Determine the (X, Y) coordinate at the center of the cell enclosing the given text.  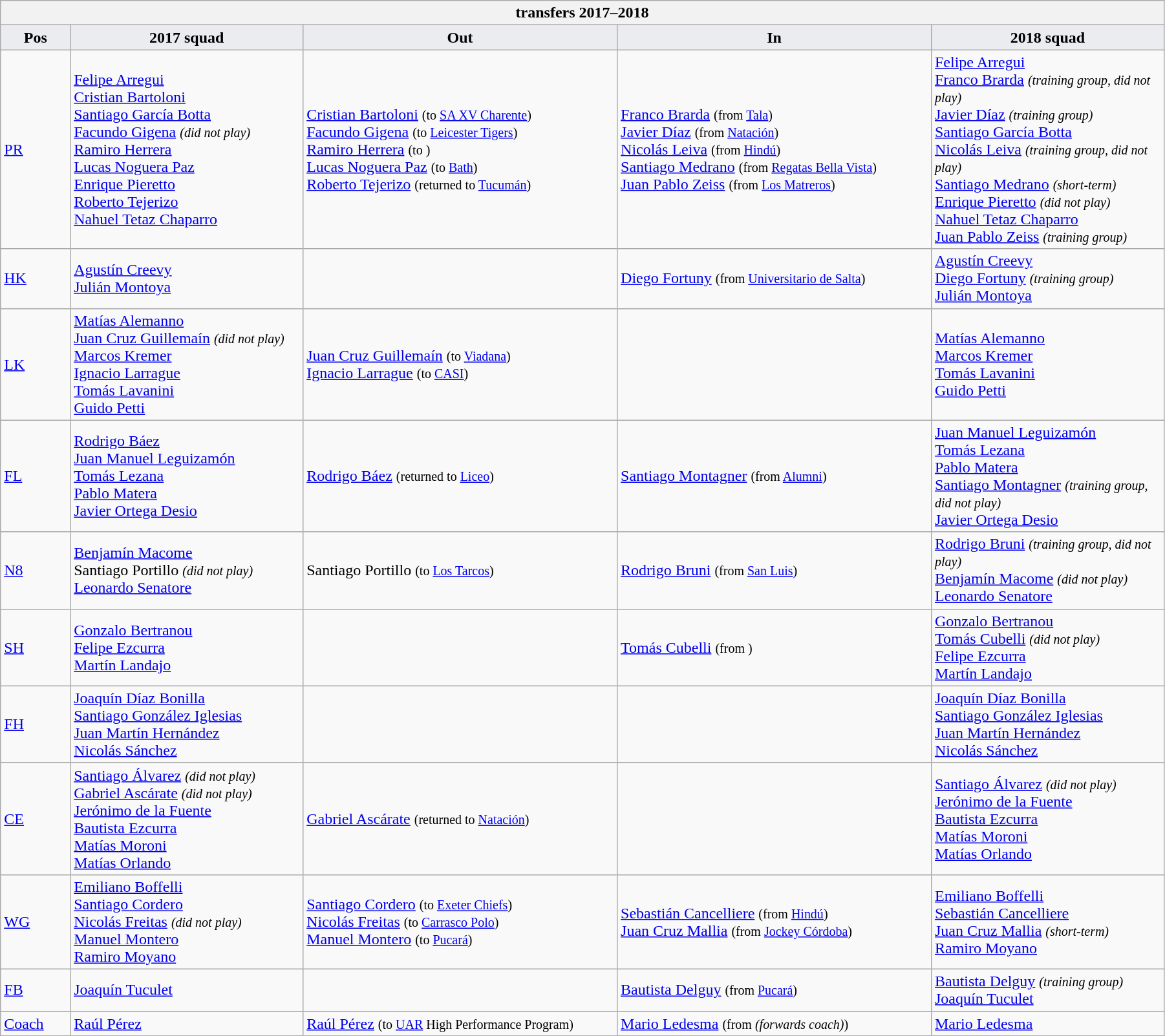
Raúl Pérez (to UAR High Performance Program) (460, 1023)
Mario Ledesma (1047, 1023)
Raúl Pérez (187, 1023)
transfers 2017–2018 (582, 13)
Pos (36, 37)
FL (36, 476)
Rodrigo Bruni (training group, did not play) Benjamín Macome (did not play) Leonardo Senatore (1047, 570)
Rodrigo Báez Juan Manuel Leguizamón Tomás Lezana Pablo Matera Javier Ortega Desio (187, 476)
PR (36, 149)
In (775, 37)
Rodrigo Báez (returned to Liceo) (460, 476)
CE (36, 818)
Matías Alemanno Juan Cruz Guillemaín (did not play) Marcos Kremer Ignacio Larrague Tomás Lavanini Guido Petti (187, 365)
FH (36, 724)
Santiago Cordero (to Exeter Chiefs) Nicolás Freitas (to Carrasco Polo) Manuel Montero (to Pucará) (460, 922)
Rodrigo Bruni (from San Luis) (775, 570)
Matías Alemanno Marcos Kremer Tomás Lavanini Guido Petti (1047, 365)
Juan Manuel Leguizamón Tomás Lezana Pablo Matera Santiago Montagner (training group, did not play) Javier Ortega Desio (1047, 476)
Bautista Delguy (training group) Joaquín Tuculet (1047, 990)
Joaquín Tuculet (187, 990)
WG (36, 922)
SH (36, 648)
Tomás Cubelli (from ) (775, 648)
Bautista Delguy (from Pucará) (775, 990)
Santiago Álvarez (did not play) Jerónimo de la Fuente Bautista Ezcurra Matías Moroni Matías Orlando (1047, 818)
Emiliano Boffelli Sebastián Cancelliere Juan Cruz Mallia (short-term) Ramiro Moyano (1047, 922)
N8 (36, 570)
Sebastián Cancelliere (from Hindú) Juan Cruz Mallia (from Jockey Córdoba) (775, 922)
Benjamín Macome Santiago Portillo (did not play) Leonardo Senatore (187, 570)
HK (36, 279)
FB (36, 990)
Agustín Creevy Julián Montoya (187, 279)
Santiago Álvarez (did not play) Gabriel Ascárate (did not play) Jerónimo de la Fuente Bautista Ezcurra Matías Moroni Matías Orlando (187, 818)
Diego Fortuny (from Universitario de Salta) (775, 279)
Santiago Montagner (from Alumni) (775, 476)
LK (36, 365)
Agustín Creevy Diego Fortuny (training group) Julián Montoya (1047, 279)
Out (460, 37)
Gabriel Ascárate (returned to Natación) (460, 818)
Mario Ledesma (from (forwards coach)) (775, 1023)
Juan Cruz Guillemaín (to Viadana) Ignacio Larrague (to CASI) (460, 365)
Gonzalo Bertranou Felipe Ezcurra Martín Landajo (187, 648)
Santiago Portillo (to Los Tarcos) (460, 570)
2018 squad (1047, 37)
Coach (36, 1023)
Emiliano Boffelli Santiago Cordero Nicolás Freitas (did not play) Manuel Montero Ramiro Moyano (187, 922)
Gonzalo Bertranou Tomás Cubelli (did not play) Felipe Ezcurra Martín Landajo (1047, 648)
2017 squad (187, 37)
